Search for the cell housing the specified text and yield its [X, Y] center coordinate. 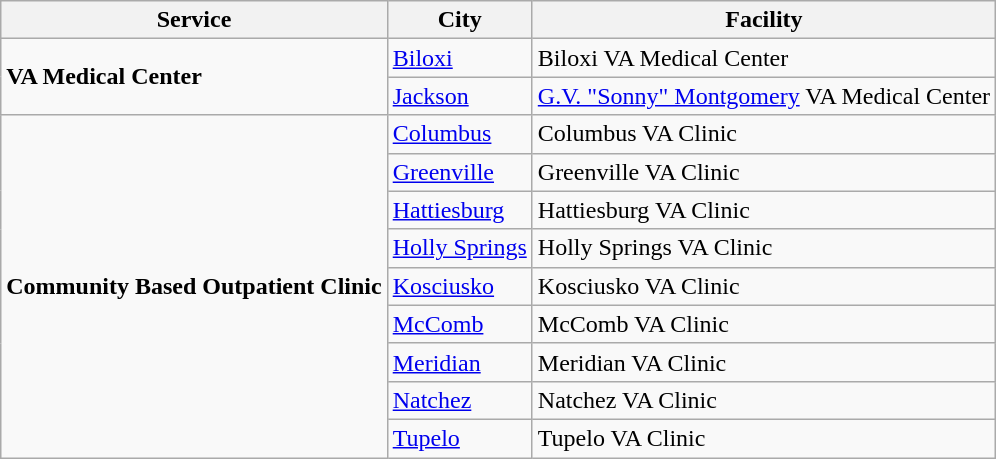
McComb [460, 324]
G.V. "Sonny" Montgomery VA Medical Center [764, 96]
Tupelo [460, 438]
Kosciusko VA Clinic [764, 286]
Hattiesburg [460, 210]
Holly Springs VA Clinic [764, 248]
Greenville VA Clinic [764, 172]
Jackson [460, 96]
Biloxi VA Medical Center [764, 58]
Natchez VA Clinic [764, 400]
Community Based Outpatient Clinic [194, 286]
Columbus [460, 134]
Meridian [460, 362]
Greenville [460, 172]
Holly Springs [460, 248]
Kosciusko [460, 286]
McComb VA Clinic [764, 324]
Facility [764, 20]
Service [194, 20]
Columbus VA Clinic [764, 134]
Meridian VA Clinic [764, 362]
City [460, 20]
Tupelo VA Clinic [764, 438]
Biloxi [460, 58]
Hattiesburg VA Clinic [764, 210]
Natchez [460, 400]
VA Medical Center [194, 77]
